Determine the [x, y] coordinate at the center of the cell enclosing the given text.  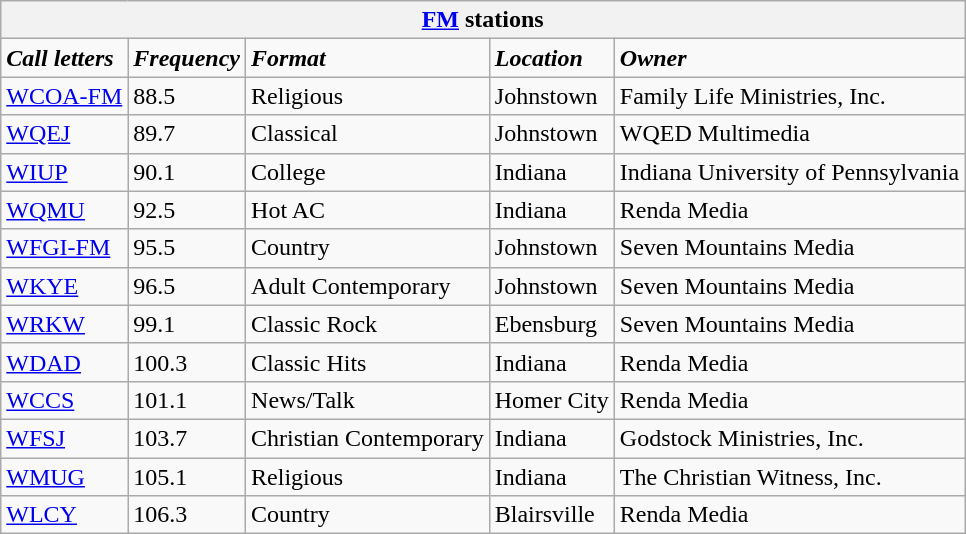
Classic Rock [368, 324]
100.3 [187, 362]
The Christian Witness, Inc. [789, 477]
Owner [789, 58]
Hot AC [368, 210]
Indiana University of Pennsylvania [789, 172]
WQMU [64, 210]
WLCY [64, 515]
Ebensburg [552, 324]
College [368, 172]
Classic Hits [368, 362]
101.1 [187, 400]
90.1 [187, 172]
WKYE [64, 286]
Adult Contemporary [368, 286]
FM stations [483, 20]
Format [368, 58]
WFGI-FM [64, 248]
Location [552, 58]
Family Life Ministries, Inc. [789, 96]
WCOA-FM [64, 96]
WQED Multimedia [789, 134]
Christian Contemporary [368, 438]
99.1 [187, 324]
WIUP [64, 172]
103.7 [187, 438]
88.5 [187, 96]
WDAD [64, 362]
WMUG [64, 477]
Homer City [552, 400]
WCCS [64, 400]
89.7 [187, 134]
105.1 [187, 477]
WFSJ [64, 438]
106.3 [187, 515]
95.5 [187, 248]
News/Talk [368, 400]
Call letters [64, 58]
WRKW [64, 324]
Blairsville [552, 515]
96.5 [187, 286]
Classical [368, 134]
Godstock Ministries, Inc. [789, 438]
WQEJ [64, 134]
Frequency [187, 58]
92.5 [187, 210]
